Pinpoint the cell where the given text exists, returning its (X, Y) midpoint coordinate. 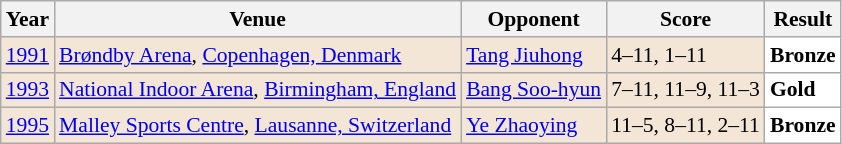
Year (28, 19)
Score (686, 19)
1995 (28, 126)
Brøndby Arena, Copenhagen, Denmark (258, 55)
Venue (258, 19)
Ye Zhaoying (534, 126)
Bang Soo-hyun (534, 90)
Result (803, 19)
7–11, 11–9, 11–3 (686, 90)
Malley Sports Centre, Lausanne, Switzerland (258, 126)
1993 (28, 90)
1991 (28, 55)
Tang Jiuhong (534, 55)
11–5, 8–11, 2–11 (686, 126)
Opponent (534, 19)
National Indoor Arena, Birmingham, England (258, 90)
4–11, 1–11 (686, 55)
Gold (803, 90)
